Provide the (X, Y) coordinate of the cell's center where the given text is located.  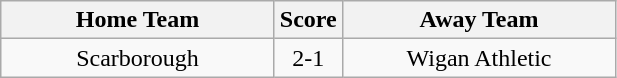
2-1 (308, 58)
Scarborough (138, 58)
Away Team (479, 20)
Home Team (138, 20)
Wigan Athletic (479, 58)
Score (308, 20)
